Locate the cell with the specified text and output its [x, y] center coordinate. 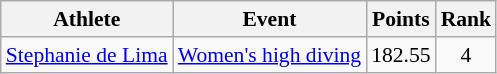
Rank [466, 19]
Athlete [87, 19]
182.55 [400, 55]
Event [270, 19]
Points [400, 19]
Women's high diving [270, 55]
Stephanie de Lima [87, 55]
4 [466, 55]
